Search for the cell housing the specified text and yield its [x, y] center coordinate. 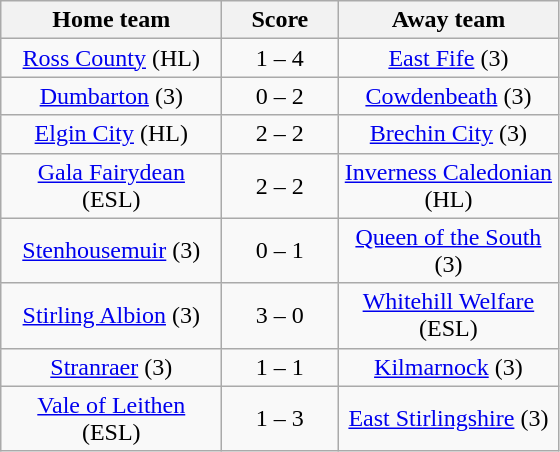
Elgin City (HL) [112, 134]
Home team [112, 20]
Stranraer (3) [112, 367]
Ross County (HL) [112, 58]
Inverness Caledonian (HL) [448, 186]
1 – 3 [280, 418]
East Fife (3) [448, 58]
Kilmarnock (3) [448, 367]
0 – 1 [280, 250]
Whitehill Welfare (ESL) [448, 316]
Gala Fairydean (ESL) [112, 186]
East Stirlingshire (3) [448, 418]
Cowdenbeath (3) [448, 96]
Vale of Leithen (ESL) [112, 418]
Stenhousemuir (3) [112, 250]
1 – 4 [280, 58]
Dumbarton (3) [112, 96]
Score [280, 20]
3 – 0 [280, 316]
Stirling Albion (3) [112, 316]
1 – 1 [280, 367]
Away team [448, 20]
Brechin City (3) [448, 134]
0 – 2 [280, 96]
Queen of the South (3) [448, 250]
